Return the (X, Y) coordinate for the center point of the cell that contains the specified text.  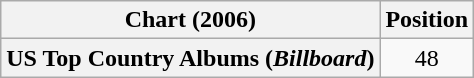
US Top Country Albums (Billboard) (190, 58)
Chart (2006) (190, 20)
Position (427, 20)
48 (427, 58)
